Find where the given text appears and provide that cell's center as [X, Y] coordinate. 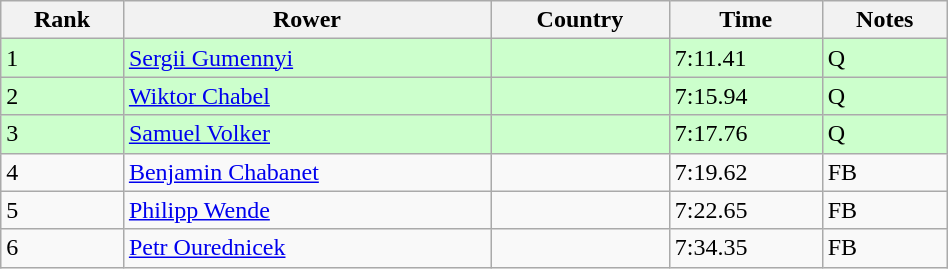
Country [580, 20]
Benjamin Chabanet [306, 172]
7:34.35 [746, 248]
Time [746, 20]
Wiktor Chabel [306, 96]
7:19.62 [746, 172]
Philipp Wende [306, 210]
7:22.65 [746, 210]
7:15.94 [746, 96]
Petr Ourednicek [306, 248]
7:11.41 [746, 58]
Sergii Gumennyi [306, 58]
Notes [884, 20]
1 [62, 58]
3 [62, 134]
7:17.76 [746, 134]
4 [62, 172]
Rank [62, 20]
5 [62, 210]
Rower [306, 20]
6 [62, 248]
2 [62, 96]
Samuel Volker [306, 134]
